Determine the (X, Y) coordinate at the center of the cell enclosing the given text.  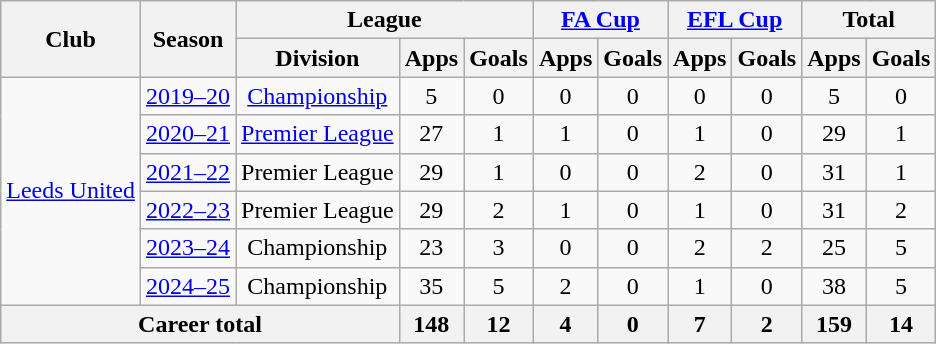
35 (431, 286)
2022–23 (188, 210)
12 (499, 324)
3 (499, 248)
14 (901, 324)
148 (431, 324)
27 (431, 134)
Total (869, 20)
2021–22 (188, 172)
2020–21 (188, 134)
7 (700, 324)
23 (431, 248)
2023–24 (188, 248)
25 (834, 248)
38 (834, 286)
FA Cup (600, 20)
Club (71, 39)
Division (318, 58)
Career total (200, 324)
Season (188, 39)
4 (565, 324)
159 (834, 324)
League (385, 20)
2024–25 (188, 286)
EFL Cup (735, 20)
Leeds United (71, 191)
2019–20 (188, 96)
